Extract the (x, y) coordinate from the center of the cell holding the provided text.  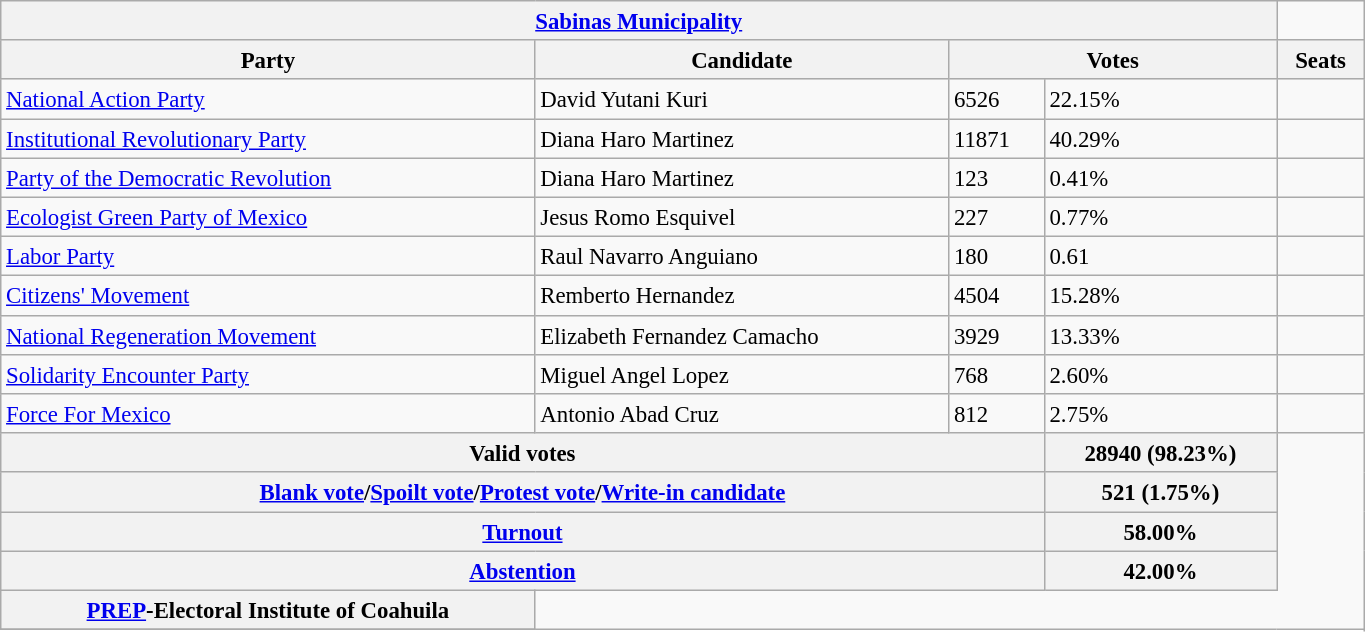
15.28% (1160, 296)
2.60% (1160, 374)
22.15% (1160, 100)
Raul Navarro Anguiano (742, 256)
28940 (98.23%) (1160, 452)
Antonio Abad Cruz (742, 414)
Remberto Hernandez (742, 296)
Citizens' Movement (268, 296)
PREP-Electoral Institute of Coahuila (268, 610)
National Action Party (268, 100)
Ecologist Green Party of Mexico (268, 216)
Elizabeth Fernandez Camacho (742, 334)
6526 (997, 100)
Party of the Democratic Revolution (268, 178)
0.41% (1160, 178)
Institutional Revolutionary Party (268, 138)
180 (997, 256)
2.75% (1160, 414)
Candidate (742, 60)
Solidarity Encounter Party (268, 374)
768 (997, 374)
National Regeneration Movement (268, 334)
David Yutani Kuri (742, 100)
40.29% (1160, 138)
Force For Mexico (268, 414)
58.00% (1160, 532)
Party (268, 60)
Jesus Romo Esquivel (742, 216)
4504 (997, 296)
812 (997, 414)
Blank vote/Spoilt vote/Protest vote/Write-in candidate (522, 492)
123 (997, 178)
42.00% (1160, 570)
Turnout (522, 532)
11871 (997, 138)
227 (997, 216)
0.61 (1160, 256)
Valid votes (522, 452)
Sabinas Municipality (639, 20)
Labor Party (268, 256)
0.77% (1160, 216)
3929 (997, 334)
Votes (1113, 60)
Abstention (522, 570)
Miguel Angel Lopez (742, 374)
521 (1.75%) (1160, 492)
13.33% (1160, 334)
Seats (1321, 60)
